Determine the (X, Y) coordinate at the center of the cell enclosing the given text.  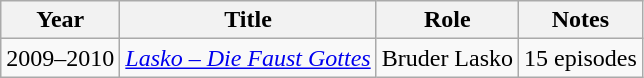
Notes (581, 20)
Year (60, 20)
Bruder Lasko (447, 58)
2009–2010 (60, 58)
Role (447, 20)
Title (248, 20)
Lasko – Die Faust Gottes (248, 58)
15 episodes (581, 58)
